Scan for the cell matching the given text and deliver its [X, Y] coordinate at center. 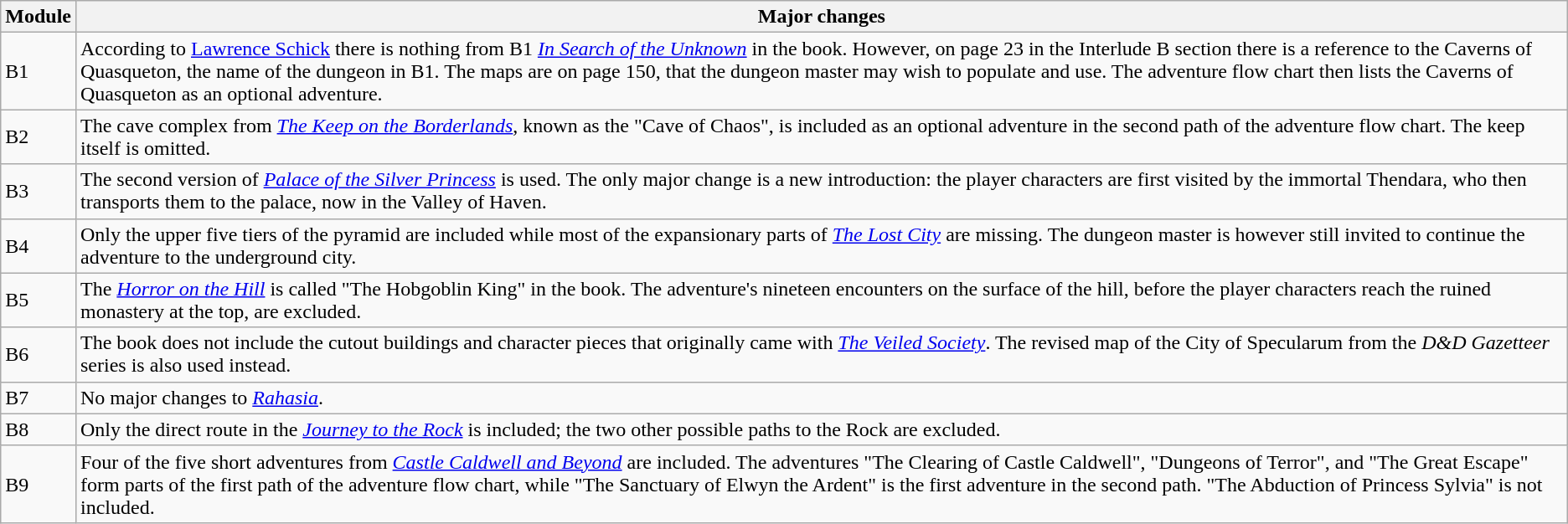
B9 [39, 484]
B7 [39, 398]
B6 [39, 355]
B2 [39, 137]
Module [39, 17]
No major changes to Rahasia. [821, 398]
B1 [39, 71]
B8 [39, 429]
B3 [39, 191]
Major changes [821, 17]
B5 [39, 300]
B4 [39, 246]
Only the direct route in the Journey to the Rock is included; the two other possible paths to the Rock are excluded. [821, 429]
